Extract the (X, Y) coordinate from the center of the cell holding the provided text.  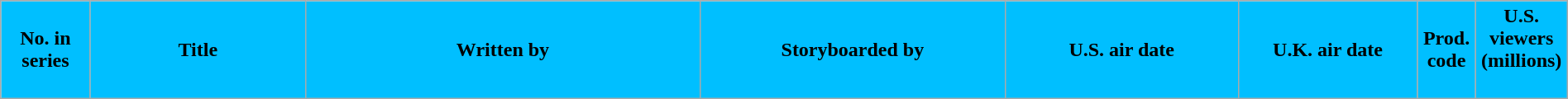
U.S. air date (1121, 49)
No. inseries (45, 49)
Storyboarded by (853, 49)
Written by (503, 49)
U.K. air date (1328, 49)
Prod.code (1446, 49)
U.S. viewers(millions) (1522, 49)
Title (198, 49)
